Extract the (x, y) coordinate from the center of the cell holding the provided text.  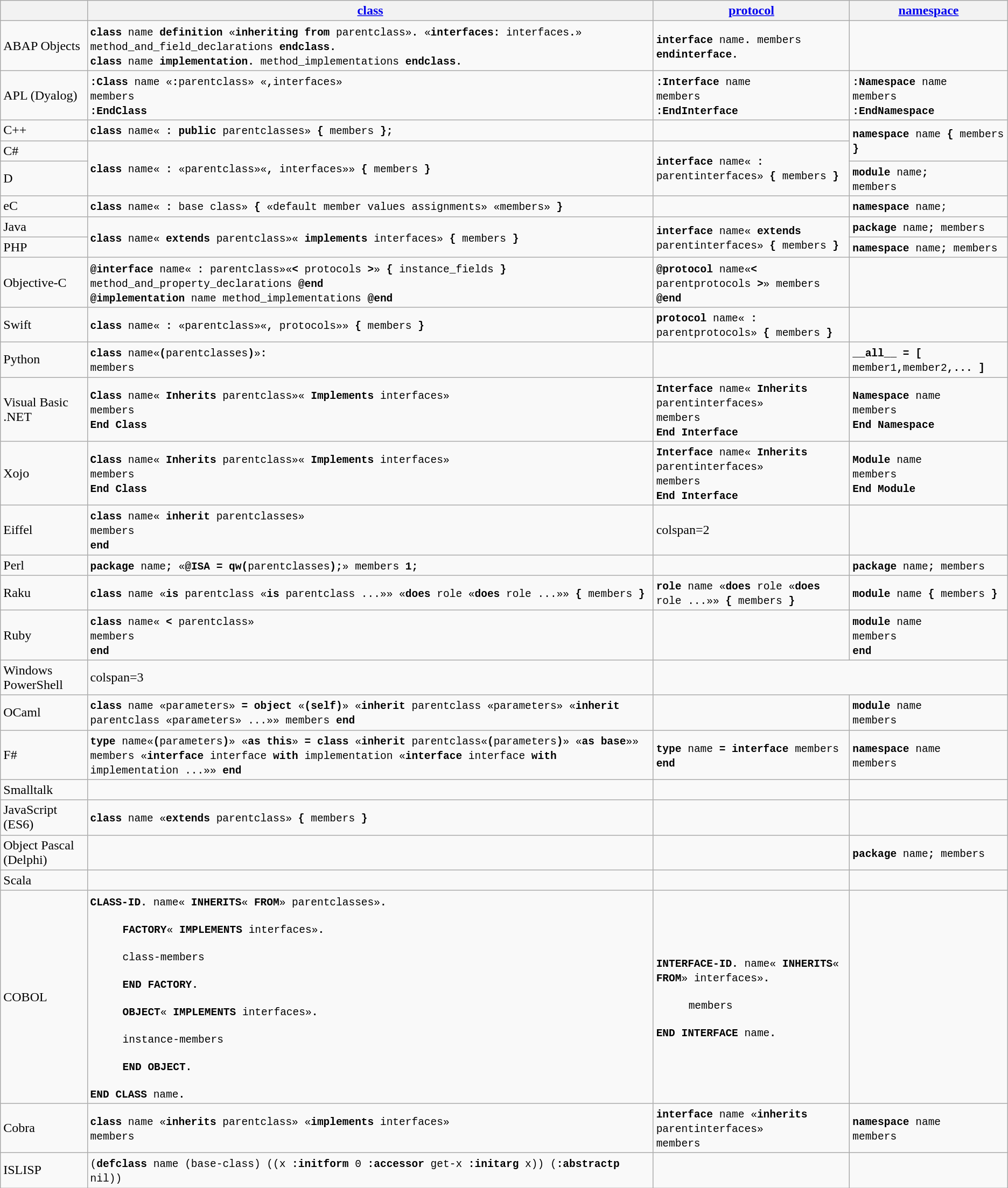
C# (44, 151)
namespace name; members (929, 247)
__all__ = [ member1,member2,... ] (929, 360)
C++ (44, 130)
Eiffel (44, 530)
module name; members (929, 179)
Windows PowerShell (44, 677)
type name = interface members end (752, 755)
ISLISP (44, 1170)
interface name« : parentinterfaces» { members } (752, 168)
protocol name« : parentprotocols» { members } (752, 324)
Xojo (44, 474)
Swift (44, 324)
Object Pascal (Delphi) (44, 853)
class name «inherits parentclass» «implements interfaces» members (370, 1128)
protocol (752, 11)
Cobra (44, 1128)
namespace (929, 11)
colspan=2 (752, 530)
:Namespace namemembers:EndNamespace (929, 95)
Python (44, 360)
class name«(parentclasses)»: members (370, 360)
role name «does role «does role ...»» { members } (752, 593)
PHP (44, 247)
module name members (929, 713)
Objective-C (44, 282)
OCaml (44, 713)
class name «is parentclass «is parentclass ...»» «does role «does role ...»» { members } (370, 593)
class name «parameters» = object «(self)» «inherit parentclass «parameters» «inherit parentclass «parameters» ...»» members end (370, 713)
Smalltalk (44, 790)
class name« : public parentclasses» { members }; (370, 130)
(defclass name (base-class) ((x :initform 0 :accessor get-x :initarg x)) (:abstractp nil)) (370, 1170)
COBOL (44, 997)
class name «extends parentclass» { members } (370, 817)
class name« extends parentclass»« implements interfaces» { members } (370, 237)
eC (44, 206)
class name« < parentclass» members end (370, 635)
class name« : «parentclass»«, interfaces»» { members } (370, 168)
Raku (44, 593)
Module namemembers End Module (929, 474)
:Class name «:parentclass» «,interfaces»members:EndClass (370, 95)
namespace name; (929, 206)
class name« : «parentclass»«, protocols»» { members } (370, 324)
module name { members } (929, 593)
INTERFACE-ID. name« INHERITS« FROM» interfaces».members END INTERFACE name. (752, 997)
JavaScript (ES6) (44, 817)
APL (Dyalog) (44, 95)
Ruby (44, 635)
namespace name { members } (929, 140)
module name members end (929, 635)
ABAP Objects (44, 46)
F# (44, 755)
:Interface namemembers:EndInterface (752, 95)
class name« inherit parentclasses»membersend (370, 530)
Visual Basic .NET (44, 409)
package name; «@ISA = qw(parentclasses);» members 1; (370, 565)
Perl (44, 565)
class name« : base class» { «default member values assignments» «members» } (370, 206)
@protocol name«< parentprotocols >» members @end (752, 282)
interface name «inherits parentinterfaces» members (752, 1128)
Java (44, 227)
Namespace namemembers End Namespace (929, 409)
Scala (44, 880)
interface name. members endinterface. (752, 46)
D (44, 179)
colspan=3 (370, 677)
interface name« extends parentinterfaces» { members } (752, 237)
class (370, 11)
